Extract the (x, y) coordinate from the center of the cell holding the provided text.  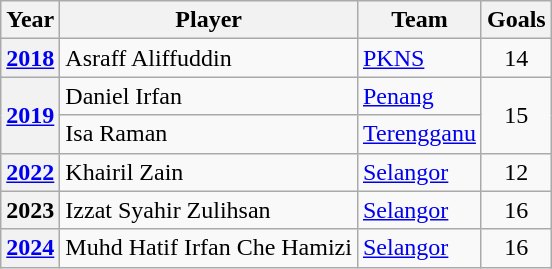
Team (419, 20)
Khairil Zain (209, 172)
Daniel Irfan (209, 96)
2023 (30, 210)
2024 (30, 248)
Goals (516, 20)
PKNS (419, 58)
2022 (30, 172)
Year (30, 20)
2018 (30, 58)
14 (516, 58)
Izzat Syahir Zulihsan (209, 210)
12 (516, 172)
Muhd Hatif Irfan Che Hamizi (209, 248)
Terengganu (419, 134)
15 (516, 115)
Isa Raman (209, 134)
2019 (30, 115)
Asraff Aliffuddin (209, 58)
Penang (419, 96)
Player (209, 20)
